Determine the (x, y) coordinate at the center of the cell enclosing the given text.  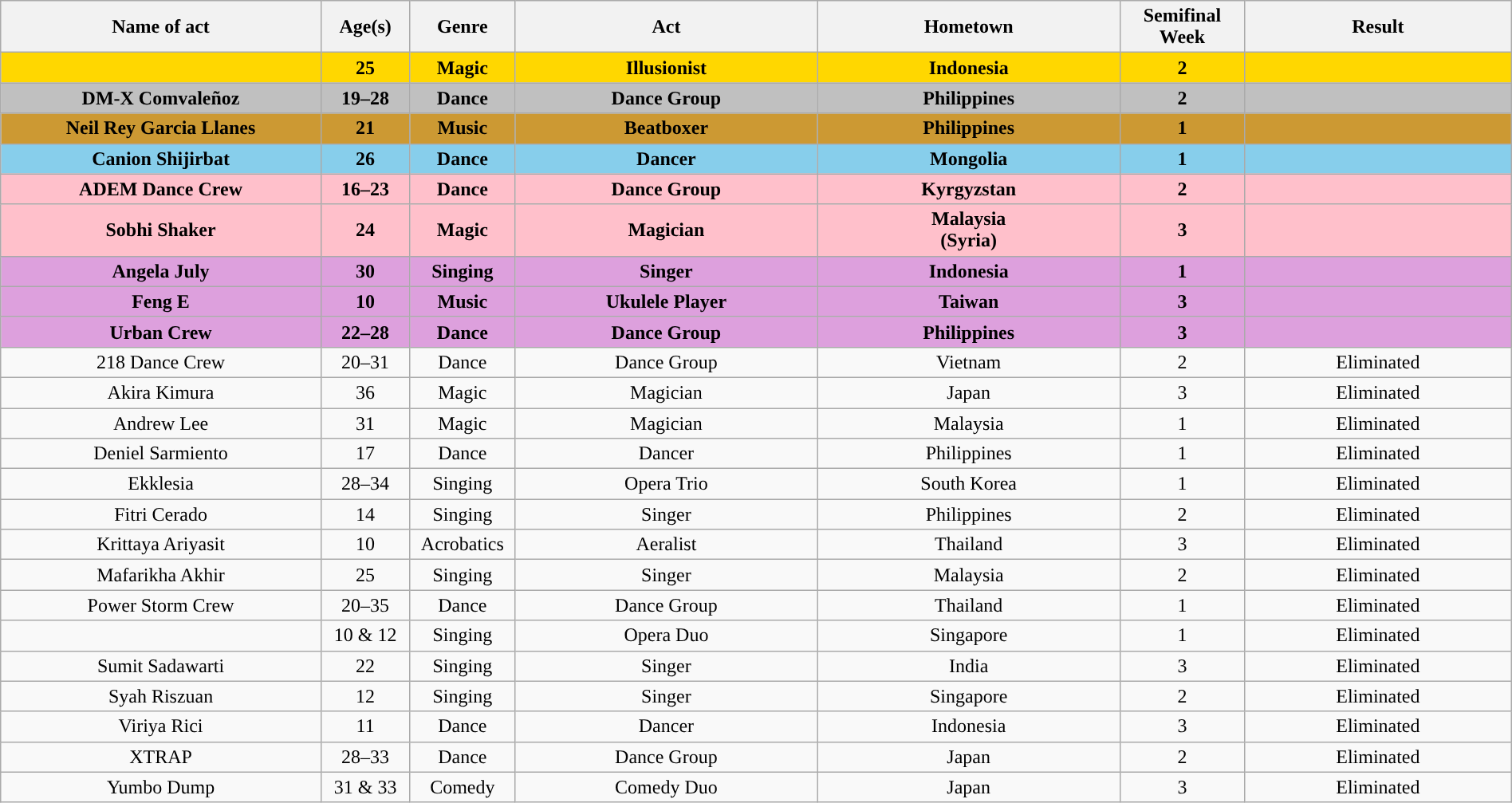
14 (365, 514)
10 & 12 (365, 636)
Acrobatics (463, 545)
Opera Duo (667, 636)
Taiwan (968, 301)
XTRAP (161, 757)
India (968, 666)
Andrew Lee (161, 423)
Angela July (161, 271)
Illusionist (667, 68)
16–23 (365, 189)
Urban Crew (161, 332)
20–35 (365, 605)
22 (365, 666)
Mongolia (968, 159)
Comedy (463, 787)
Result (1378, 27)
218 Dance Crew (161, 362)
South Korea (968, 484)
Mafarikha Akhir (161, 575)
Yumbo Dump (161, 787)
21 (365, 128)
Fitri Cerado (161, 514)
Neil Rey Garcia Llanes (161, 128)
DM-X Comvaleñoz (161, 98)
Hometown (968, 27)
12 (365, 696)
19–28 (365, 98)
28–34 (365, 484)
Vietnam (968, 362)
Genre (463, 27)
Malaysia(Syria) (968, 230)
Comedy Duo (667, 787)
Syah Riszuan (161, 696)
Kyrgyzstan (968, 189)
Name of act (161, 27)
26 (365, 159)
31 & 33 (365, 787)
Deniel Sarmiento (161, 454)
20–31 (365, 362)
Feng E (161, 301)
Krittaya Ariyasit (161, 545)
Opera Trio (667, 484)
28–33 (365, 757)
11 (365, 726)
Ekklesia (161, 484)
Akira Kimura (161, 392)
30 (365, 271)
Sobhi Shaker (161, 230)
Viriya Rici (161, 726)
24 (365, 230)
Act (667, 27)
Canion Shijirbat (161, 159)
31 (365, 423)
Sumit Sadawarti (161, 666)
Power Storm Crew (161, 605)
36 (365, 392)
Age(s) (365, 27)
Semifinal Week (1182, 27)
Ukulele Player (667, 301)
ADEM Dance Crew (161, 189)
Aeralist (667, 545)
17 (365, 454)
22–28 (365, 332)
Beatboxer (667, 128)
